Locate the cell with the specified text and output its (X, Y) center coordinate. 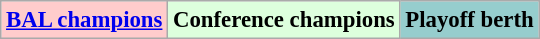
BAL champions (84, 20)
Conference champions (284, 20)
Playoff berth (470, 20)
